Output the (X, Y) coordinate of the center of the cell containing the given text.  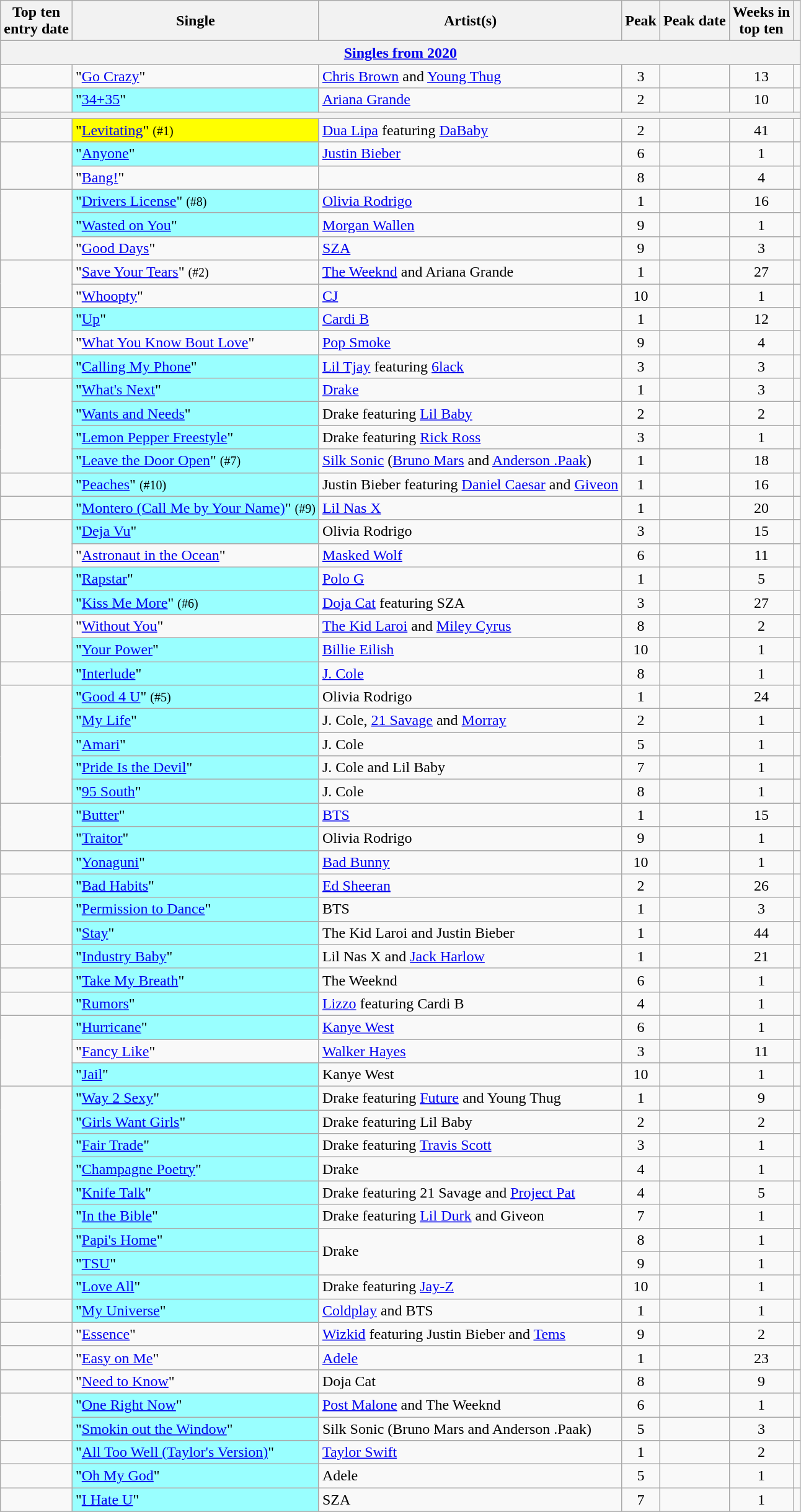
"Rumors" (195, 1003)
"Good 4 U" (#5) (195, 697)
"Your Power" (195, 649)
Wizkid featuring Justin Bieber and Tems (470, 1334)
"Need to Know" (195, 1381)
Lil Tjay featuring 6lack (470, 367)
"Knife Talk" (195, 1193)
"What's Next" (195, 390)
Polo G (470, 579)
23 (761, 1358)
Post Malone and The Weeknd (470, 1405)
"Wasted on You" (195, 225)
"Take My Breath" (195, 980)
"Calling My Phone" (195, 367)
Peak (641, 21)
Top tenentry date (37, 21)
Justin Bieber (470, 154)
The Weeknd (470, 980)
13 (761, 76)
"Astronaut in the Ocean" (195, 555)
"Champagne Poetry" (195, 1169)
Coldplay and BTS (470, 1310)
"Leave the Door Open" (#7) (195, 461)
44 (761, 933)
"Peaches" (#10) (195, 484)
"34+35" (195, 100)
Peak date (694, 21)
Cardi B (470, 319)
"Smokin out the Window" (195, 1428)
The Kid Laroi and Justin Bieber (470, 933)
"One Right Now" (195, 1405)
Pop Smoke (470, 343)
CJ (470, 296)
"Traitor" (195, 838)
"Montero (Call Me by Your Name)" (#9) (195, 508)
20 (761, 508)
12 (761, 319)
"Levitating" (#1) (195, 130)
Walker Hayes (470, 1051)
26 (761, 886)
"Fancy Like" (195, 1051)
Drake featuring Rick Ross (470, 437)
Morgan Wallen (470, 225)
"Papi's Home" (195, 1240)
"What You Know Bout Love" (195, 343)
"Lemon Pepper Freestyle" (195, 437)
"Butter" (195, 815)
"Bad Habits" (195, 886)
The Weeknd and Ariana Grande (470, 272)
"Without You" (195, 626)
Masked Wolf (470, 555)
"My Life" (195, 721)
24 (761, 697)
Justin Bieber featuring Daniel Caesar and Giveon (470, 484)
"Kiss Me More" (#6) (195, 602)
"My Universe" (195, 1310)
"Girls Want Girls" (195, 1122)
Ariana Grande (470, 100)
"Industry Baby" (195, 956)
Bad Bunny (470, 862)
Doja Cat featuring SZA (470, 602)
The Kid Laroi and Miley Cyrus (470, 626)
Lizzo featuring Cardi B (470, 1003)
Drake featuring Future and Young Thug (470, 1098)
Single (195, 21)
"In the Bible" (195, 1216)
"Drivers License" (#8) (195, 201)
Lil Nas X and Jack Harlow (470, 956)
Drake featuring Lil Durk and Giveon (470, 1216)
Billie Eilish (470, 649)
"Anyone" (195, 154)
"Oh My God" (195, 1476)
"Whoopty" (195, 296)
"TSU" (195, 1263)
"Amari" (195, 744)
Chris Brown and Young Thug (470, 76)
Singles from 2020 (401, 53)
"Essence" (195, 1334)
"95 South" (195, 791)
18 (761, 461)
"I Hate U" (195, 1500)
Dua Lipa featuring DaBaby (470, 130)
"Deja Vu" (195, 531)
"Rapstar" (195, 579)
"Fair Trade" (195, 1145)
"Pride Is the Devil" (195, 768)
"Interlude" (195, 673)
Lil Nas X (470, 508)
Ed Sheeran (470, 886)
Drake featuring 21 Savage and Project Pat (470, 1193)
J. Cole and Lil Baby (470, 768)
Artist(s) (470, 21)
"Save Your Tears" (#2) (195, 272)
Taylor Swift (470, 1452)
J. Cole, 21 Savage and Morray (470, 721)
"Bang!" (195, 177)
"All Too Well (Taylor's Version)" (195, 1452)
"Love All" (195, 1287)
21 (761, 956)
"Yonaguni" (195, 862)
"Hurricane" (195, 1027)
"Go Crazy" (195, 76)
"Up" (195, 319)
"Permission to Dance" (195, 909)
"Way 2 Sexy" (195, 1098)
"Good Days" (195, 248)
"Easy on Me" (195, 1358)
Drake featuring Jay-Z (470, 1287)
Weeks intop ten (761, 21)
"Jail" (195, 1075)
Drake featuring Travis Scott (470, 1145)
41 (761, 130)
"Wants and Needs" (195, 414)
Doja Cat (470, 1381)
"Stay" (195, 933)
